Detect which cell encompasses the target text, then output its (X, Y) center coordinate. 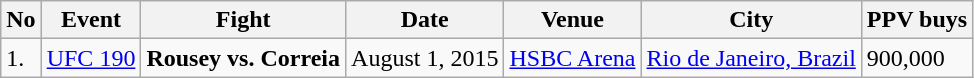
City (751, 20)
Venue (572, 20)
Rio de Janeiro, Brazil (751, 58)
HSBC Arena (572, 58)
UFC 190 (91, 58)
Date (425, 20)
August 1, 2015 (425, 58)
No (21, 20)
900,000 (916, 58)
1. (21, 58)
Event (91, 20)
PPV buys (916, 20)
Rousey vs. Correia (244, 58)
Fight (244, 20)
